Return the [x, y] coordinate for the center point of the cell that contains the specified text.  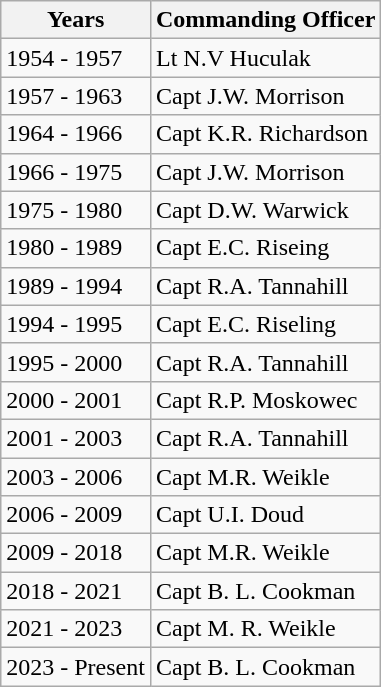
2018 - 2021 [76, 591]
1975 - 1980 [76, 210]
2021 - 2023 [76, 629]
2009 - 2018 [76, 553]
1995 - 2000 [76, 362]
1954 - 1957 [76, 58]
1994 - 1995 [76, 324]
2003 - 2006 [76, 477]
Capt D.W. Warwick [265, 210]
Capt U.I. Doud [265, 515]
Capt E.C. Riseing [265, 248]
Capt K.R. Richardson [265, 134]
1980 - 1989 [76, 248]
2006 - 2009 [76, 515]
2023 - Present [76, 667]
1957 - 1963 [76, 96]
Years [76, 20]
1989 - 1994 [76, 286]
Capt E.C. Riseling [265, 324]
1964 - 1966 [76, 134]
Lt N.V Huculak [265, 58]
Capt R.P. Moskowec [265, 400]
2001 - 2003 [76, 438]
Capt M. R. Weikle [265, 629]
1966 - 1975 [76, 172]
2000 - 2001 [76, 400]
Commanding Officer [265, 20]
